Search for the cell housing the specified text and yield its (X, Y) center coordinate. 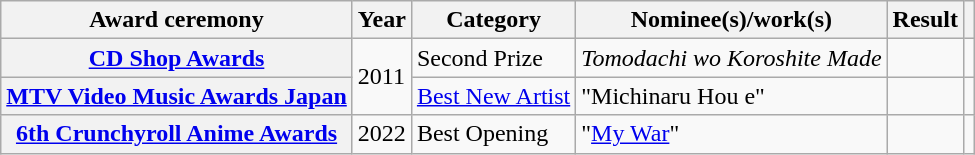
Best Opening (493, 134)
"My War" (732, 134)
Result (925, 20)
"Michinaru Hou e" (732, 96)
Award ceremony (177, 20)
Best New Artist (493, 96)
2011 (382, 77)
CD Shop Awards (177, 58)
Nominee(s)/work(s) (732, 20)
6th Crunchyroll Anime Awards (177, 134)
Category (493, 20)
Year (382, 20)
Second Prize (493, 58)
MTV Video Music Awards Japan (177, 96)
Tomodachi wo Koroshite Made (732, 58)
2022 (382, 134)
